Identify which cell holds the provided text, then report its (x, y) central coordinate. 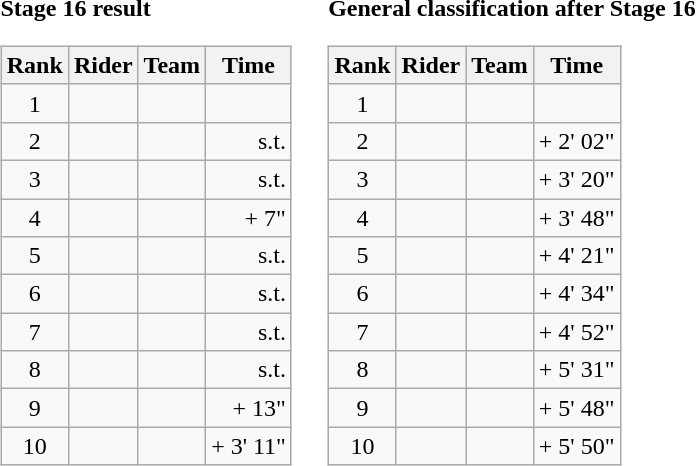
+ 2' 02" (576, 141)
+ 7" (249, 217)
+ 3' 48" (576, 217)
+ 13" (249, 408)
+ 3' 11" (249, 446)
+ 3' 20" (576, 179)
+ 4' 34" (576, 294)
+ 4' 52" (576, 332)
+ 4' 21" (576, 256)
+ 5' 50" (576, 446)
+ 5' 48" (576, 408)
+ 5' 31" (576, 370)
